Search for the cell housing the specified text and yield its (X, Y) center coordinate. 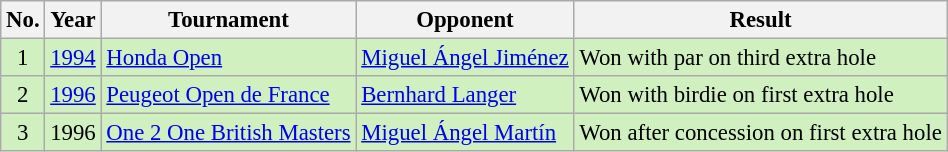
Peugeot Open de France (228, 95)
Miguel Ángel Martín (465, 133)
Result (760, 20)
Opponent (465, 20)
One 2 One British Masters (228, 133)
Honda Open (228, 58)
Year (73, 20)
1994 (73, 58)
1 (23, 58)
2 (23, 95)
Tournament (228, 20)
3 (23, 133)
Miguel Ángel Jiménez (465, 58)
Won with par on third extra hole (760, 58)
Won with birdie on first extra hole (760, 95)
Bernhard Langer (465, 95)
Won after concession on first extra hole (760, 133)
No. (23, 20)
